Detect which cell encompasses the target text, then output its (x, y) center coordinate. 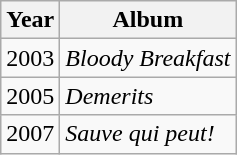
Year (30, 20)
2003 (30, 58)
2007 (30, 134)
Sauve qui peut! (148, 134)
Demerits (148, 96)
2005 (30, 96)
Album (148, 20)
Bloody Breakfast (148, 58)
